Determine the [x, y] coordinate at the center of the cell enclosing the given text.  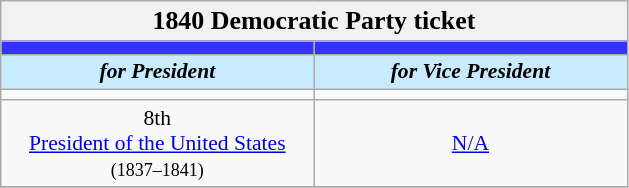
for Vice President [470, 72]
8thPresident of the United States(1837–1841) [158, 144]
1840 Democratic Party ticket [314, 21]
N/A [470, 144]
for President [158, 72]
